Extract the (x, y) coordinate from the center of the cell holding the provided text.  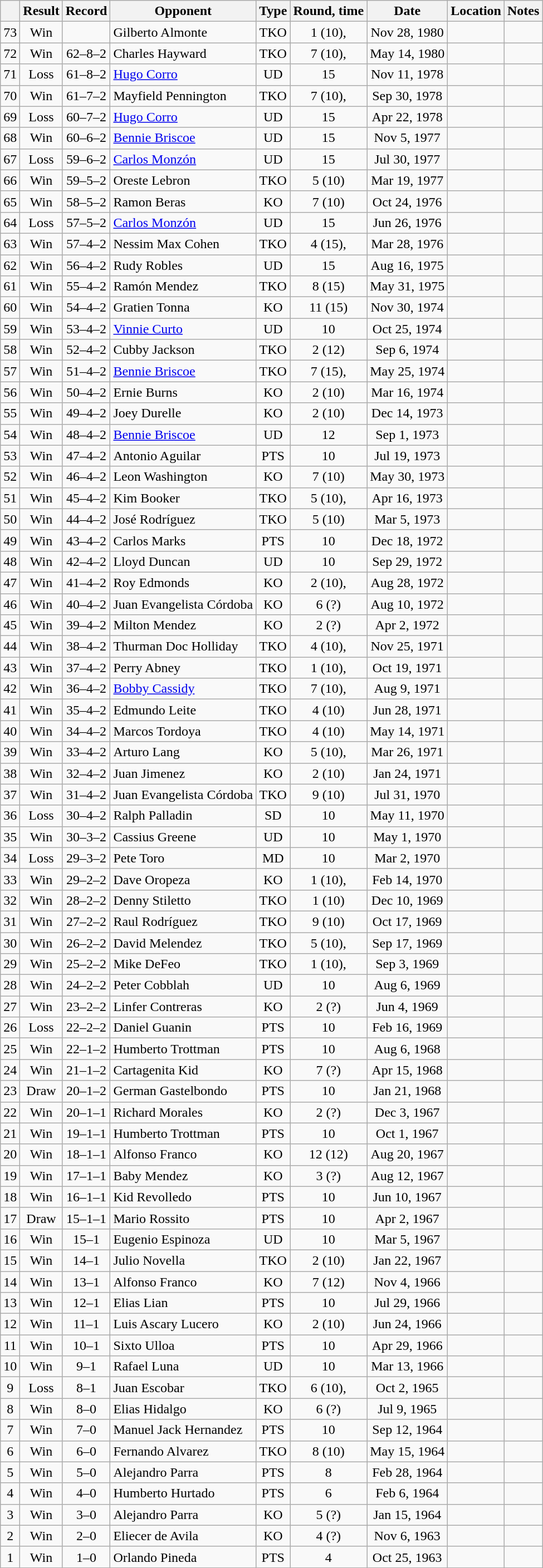
41 (10, 710)
24–2–2 (86, 985)
23 (10, 1091)
Aug 6, 1969 (408, 985)
59 (10, 329)
7–0 (86, 1430)
41–4–2 (86, 583)
MD (273, 858)
56–4–2 (86, 265)
Cassius Greene (183, 837)
Julio Novella (183, 1260)
19–1–1 (86, 1133)
Mar 5, 1973 (408, 519)
46 (10, 604)
18–1–1 (86, 1155)
Opponent (183, 11)
57–5–2 (86, 223)
Eugenio Espinoza (183, 1239)
46–4–2 (86, 477)
Dave Oropeza (183, 879)
Jun 28, 1971 (408, 710)
Apr 29, 1966 (408, 1345)
Jan 24, 1971 (408, 773)
54 (10, 435)
May 1, 1970 (408, 837)
Dec 18, 1972 (408, 540)
Raul Rodríguez (183, 921)
53 (10, 456)
10–1 (86, 1345)
Eliecer de Avila (183, 1536)
Orlando Pineda (183, 1557)
Leon Washington (183, 477)
62–8–2 (86, 53)
70 (10, 96)
Joey Durelle (183, 413)
Rudy Robles (183, 265)
German Gastelbondo (183, 1091)
Oct 24, 1976 (408, 201)
Perry Abney (183, 668)
5–0 (86, 1472)
13–1 (86, 1281)
8 (10) (329, 1451)
Aug 20, 1967 (408, 1155)
Juan Escobar (183, 1388)
Date (408, 11)
Elias Lian (183, 1303)
35–4–2 (86, 710)
Mar 16, 1974 (408, 392)
Feb 16, 1969 (408, 1028)
Sep 29, 1972 (408, 561)
37 (10, 795)
7 (15), (329, 371)
Mar 2, 1970 (408, 858)
25 (10, 1049)
Sixto Ulloa (183, 1345)
54–4–2 (86, 308)
Linfer Contreras (183, 1007)
José Rodríguez (183, 519)
Oct 25, 1974 (408, 329)
73 (10, 32)
Jul 9, 1965 (408, 1409)
43–4–2 (86, 540)
20–1–2 (86, 1091)
55–4–2 (86, 287)
30–4–2 (86, 816)
Antonio Aguilar (183, 456)
Aug 10, 1972 (408, 604)
Location (476, 11)
Milton Mendez (183, 625)
Arturo Lang (183, 752)
Cubby Jackson (183, 350)
7 (?) (329, 1070)
17 (10, 1218)
59–5–2 (86, 180)
63 (10, 244)
18 (10, 1197)
32 (10, 900)
29–3–2 (86, 858)
Sep 3, 1969 (408, 964)
Mar 28, 1976 (408, 244)
24 (10, 1070)
59–6–2 (86, 159)
Ramón Mendez (183, 287)
Nov 30, 1974 (408, 308)
11 (15) (329, 308)
Oct 25, 1963 (408, 1557)
May 31, 1975 (408, 287)
Nessim Max Cohen (183, 244)
20 (10, 1155)
13 (10, 1303)
Aug 9, 1971 (408, 689)
1–0 (86, 1557)
Thurman Doc Holliday (183, 647)
Jan 21, 1968 (408, 1091)
29 (10, 964)
May 15, 1964 (408, 1451)
16–1–1 (86, 1197)
Mar 26, 1971 (408, 752)
Charles Hayward (183, 53)
14 (10, 1281)
48–4–2 (86, 435)
Oreste Lebron (183, 180)
26–2–2 (86, 943)
Peter Cobblah (183, 985)
21 (10, 1133)
Aug 28, 1972 (408, 583)
Manuel Jack Hernandez (183, 1430)
57–4–2 (86, 244)
22 (10, 1112)
Ralph Palladin (183, 816)
Dec 3, 1967 (408, 1112)
33 (10, 879)
Apr 15, 1968 (408, 1070)
Humberto Hurtado (183, 1493)
61 (10, 287)
7 (12) (329, 1281)
61–8–2 (86, 75)
7 (10, 1430)
4 (10), (329, 647)
52–4–2 (86, 350)
33–4–2 (86, 752)
34–4–2 (86, 731)
May 11, 1970 (408, 816)
15–1–1 (86, 1218)
8–0 (86, 1409)
42–4–2 (86, 561)
37–4–2 (86, 668)
Lloyd Duncan (183, 561)
15–1 (86, 1239)
Aug 12, 1967 (408, 1176)
Jul 30, 1977 (408, 159)
14–1 (86, 1260)
Pete Toro (183, 858)
Record (86, 11)
Nov 28, 1980 (408, 32)
Aug 16, 1975 (408, 265)
32–4–2 (86, 773)
Jun 26, 1976 (408, 223)
Jun 4, 1969 (408, 1007)
Apr 16, 1973 (408, 498)
Mayfield Pennington (183, 96)
43 (10, 668)
27 (10, 1007)
Kid Revolledo (183, 1197)
Nov 6, 1963 (408, 1536)
Daniel Guanin (183, 1028)
Denny Stiletto (183, 900)
Fernando Alvarez (183, 1451)
61–7–2 (86, 96)
Juan Jimenez (183, 773)
6–0 (86, 1451)
Ernie Burns (183, 392)
12–1 (86, 1303)
Jan 15, 1964 (408, 1515)
Rafael Luna (183, 1367)
Marcos Tordoya (183, 731)
Roy Edmonds (183, 583)
49–4–2 (86, 413)
38 (10, 773)
36 (10, 816)
8–1 (86, 1388)
Dec 10, 1969 (408, 900)
1 (10, 1557)
58–5–2 (86, 201)
38–4–2 (86, 647)
28 (10, 985)
Sep 1, 1973 (408, 435)
Jul 19, 1973 (408, 456)
Feb 14, 1970 (408, 879)
36–4–2 (86, 689)
Type (273, 11)
2 (12) (329, 350)
3 (10, 1515)
58 (10, 350)
2 (10), (329, 583)
Gilberto Almonte (183, 32)
62 (10, 265)
Jul 31, 1970 (408, 795)
Kim Booker (183, 498)
May 25, 1974 (408, 371)
49 (10, 540)
Jul 29, 1966 (408, 1303)
44 (10, 647)
SD (273, 816)
51 (10, 498)
27–2–2 (86, 921)
47–4–2 (86, 456)
Sep 12, 1964 (408, 1430)
Apr 2, 1967 (408, 1218)
42 (10, 689)
David Melendez (183, 943)
40–4–2 (86, 604)
45–4–2 (86, 498)
16 (10, 1239)
11–1 (86, 1324)
68 (10, 138)
Aug 6, 1968 (408, 1049)
34 (10, 858)
Gratien Tonna (183, 308)
48 (10, 561)
Jun 24, 1966 (408, 1324)
56 (10, 392)
31 (10, 921)
Carlos Marks (183, 540)
39 (10, 752)
19 (10, 1176)
29–2–2 (86, 879)
May 30, 1973 (408, 477)
Oct 2, 1965 (408, 1388)
12 (12) (329, 1155)
57 (10, 371)
60–6–2 (86, 138)
Oct 17, 1969 (408, 921)
5 (10, 1472)
Luis Ascary Lucero (183, 1324)
22–2–2 (86, 1028)
Nov 11, 1978 (408, 75)
64 (10, 223)
Richard Morales (183, 1112)
39–4–2 (86, 625)
30 (10, 943)
Elias Hidalgo (183, 1409)
9 (10, 1388)
Mario Rossito (183, 1218)
Oct 1, 1967 (408, 1133)
Feb 6, 1964 (408, 1493)
23–2–2 (86, 1007)
Sep 17, 1969 (408, 943)
30–3–2 (86, 837)
5 (?) (329, 1515)
45 (10, 625)
9–1 (86, 1367)
35 (10, 837)
4–0 (86, 1493)
Jun 10, 1967 (408, 1197)
Bobby Cassidy (183, 689)
Mar 19, 1977 (408, 180)
3–0 (86, 1515)
2–0 (86, 1536)
Edmundo Leite (183, 710)
Notes (523, 11)
Feb 28, 1964 (408, 1472)
52 (10, 477)
4 (?) (329, 1536)
Cartagenita Kid (183, 1070)
2 (10, 1536)
60 (10, 308)
11 (10, 1345)
1 (10) (329, 900)
66 (10, 180)
Ramon Beras (183, 201)
31–4–2 (86, 795)
47 (10, 583)
Vinnie Curto (183, 329)
71 (10, 75)
69 (10, 117)
20–1–1 (86, 1112)
53–4–2 (86, 329)
Nov 5, 1977 (408, 138)
65 (10, 201)
Dec 14, 1973 (408, 413)
Jan 22, 1967 (408, 1260)
25–2–2 (86, 964)
40 (10, 731)
50 (10, 519)
Oct 19, 1971 (408, 668)
26 (10, 1028)
Mar 13, 1966 (408, 1367)
67 (10, 159)
72 (10, 53)
Apr 22, 1978 (408, 117)
Nov 25, 1971 (408, 647)
55 (10, 413)
Baby Mendez (183, 1176)
Apr 2, 1972 (408, 625)
28–2–2 (86, 900)
3 (?) (329, 1176)
44–4–2 (86, 519)
May 14, 1980 (408, 53)
4 (15), (329, 244)
Round, time (329, 11)
Mar 5, 1967 (408, 1239)
22–1–2 (86, 1049)
Nov 4, 1966 (408, 1281)
17–1–1 (86, 1176)
Sep 30, 1978 (408, 96)
60–7–2 (86, 117)
Sep 6, 1974 (408, 350)
50–4–2 (86, 392)
Mike DeFeo (183, 964)
6 (10), (329, 1388)
51–4–2 (86, 371)
Result (41, 11)
21–1–2 (86, 1070)
May 14, 1971 (408, 731)
8 (15) (329, 287)
